Scan for the cell matching the given text and deliver its (x, y) coordinate at center. 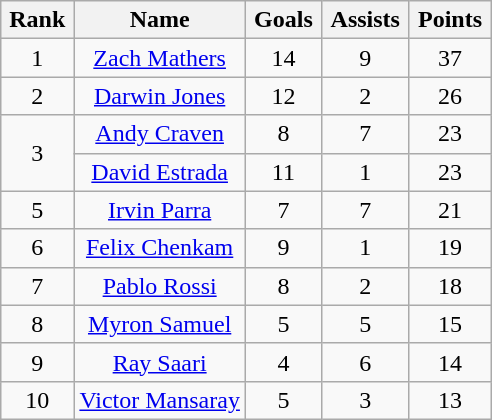
26 (450, 96)
Assists (365, 20)
21 (450, 210)
11 (283, 172)
18 (450, 286)
David Estrada (160, 172)
Pablo Rossi (160, 286)
37 (450, 58)
15 (450, 324)
Goals (283, 20)
Name (160, 20)
Felix Chenkam (160, 248)
Darwin Jones (160, 96)
Myron Samuel (160, 324)
Points (450, 20)
Zach Mathers (160, 58)
4 (283, 362)
19 (450, 248)
10 (38, 400)
Andy Craven (160, 134)
13 (450, 400)
12 (283, 96)
Victor Mansaray (160, 400)
Irvin Parra (160, 210)
Rank (38, 20)
Ray Saari (160, 362)
